Determine the [X, Y] coordinate at the center of the cell enclosing the given text.  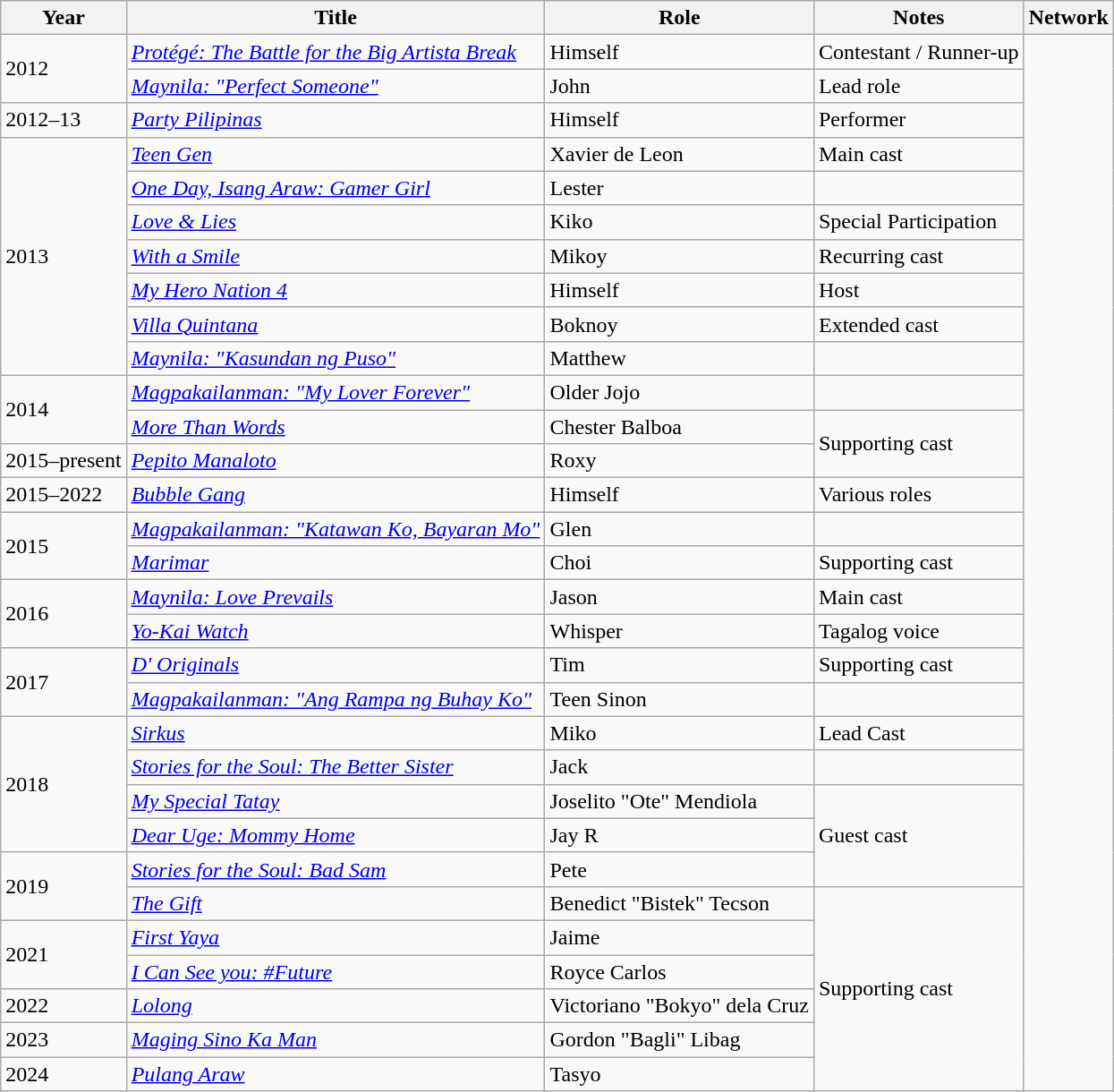
D' Originals [336, 665]
Magpakailanman: "Katawan Ko, Bayaran Mo" [336, 529]
Choi [679, 563]
Guest cast [918, 835]
Joselito "Ote" Mendiola [679, 801]
2016 [64, 614]
With a Smile [336, 256]
Recurring cast [918, 256]
2021 [64, 954]
Boknoy [679, 324]
Gordon "Bagli" Libag [679, 1040]
2014 [64, 409]
Performer [918, 120]
Xavier de Leon [679, 154]
Maging Sino Ka Man [336, 1040]
Network [1068, 18]
Roxy [679, 461]
John [679, 86]
Magpakailanman: "My Lover Forever" [336, 392]
Tagalog voice [918, 631]
Villa Quintana [336, 324]
2023 [64, 1040]
Lester [679, 188]
Maynila: "Perfect Someone" [336, 86]
I Can See you: #Future [336, 971]
More Than Words [336, 427]
Jason [679, 597]
Jaime [679, 937]
Older Jojo [679, 392]
Year [64, 18]
Teen Sinon [679, 699]
2018 [64, 784]
One Day, Isang Araw: Gamer Girl [336, 188]
Tim [679, 665]
Various roles [918, 495]
Sirkus [336, 733]
Tasyo [679, 1074]
My Hero Nation 4 [336, 290]
Protégé: The Battle for the Big Artista Break [336, 52]
Bubble Gang [336, 495]
Pete [679, 869]
Royce Carlos [679, 971]
Lolong [336, 1006]
Victoriano "Bokyo" dela Cruz [679, 1006]
Stories for the Soul: Bad Sam [336, 869]
Glen [679, 529]
Maynila: "Kasundan ng Puso" [336, 358]
Contestant / Runner-up [918, 52]
Mikoy [679, 256]
2022 [64, 1006]
Matthew [679, 358]
Extended cast [918, 324]
My Special Tatay [336, 801]
Pepito Manaloto [336, 461]
2024 [64, 1074]
Pulang Araw [336, 1074]
2015 [64, 546]
Benedict "Bistek" Tecson [679, 903]
Lead role [918, 86]
Special Participation [918, 222]
Yo-Kai Watch [336, 631]
Love & Lies [336, 222]
Magpakailanman: "Ang Rampa ng Buhay Ko" [336, 699]
2012 [64, 69]
Whisper [679, 631]
Title [336, 18]
Role [679, 18]
Marimar [336, 563]
Jay R [679, 835]
Notes [918, 18]
Host [918, 290]
2015–present [64, 461]
Teen Gen [336, 154]
Jack [679, 767]
2017 [64, 682]
Maynila: Love Prevails [336, 597]
2019 [64, 886]
2013 [64, 256]
Lead Cast [918, 733]
The Gift [336, 903]
2015–2022 [64, 495]
Dear Uge: Mommy Home [336, 835]
Stories for the Soul: The Better Sister [336, 767]
Party Pilipinas [336, 120]
Kiko [679, 222]
Chester Balboa [679, 427]
2012–13 [64, 120]
Miko [679, 733]
First Yaya [336, 937]
